Capture the cell that displays the provided text and extract its (x, y) central coordinate. 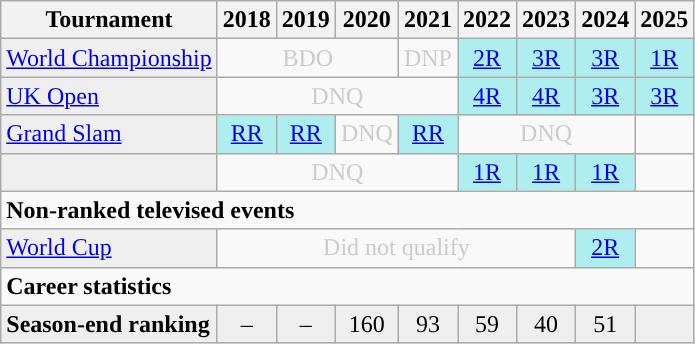
World Cup (109, 248)
93 (428, 324)
2020 (366, 20)
40 (546, 324)
Non-ranked televised events (348, 210)
Tournament (109, 20)
UK Open (109, 96)
2025 (664, 20)
World Championship (109, 58)
2018 (246, 20)
2021 (428, 20)
Did not qualify (396, 248)
160 (366, 324)
Season-end ranking (109, 324)
2024 (606, 20)
Grand Slam (109, 134)
Career statistics (348, 286)
2023 (546, 20)
2019 (306, 20)
BDO (308, 58)
2022 (488, 20)
DNP (428, 58)
59 (488, 324)
51 (606, 324)
